Return the [X, Y] coordinate for the center point of the cell that contains the specified text.  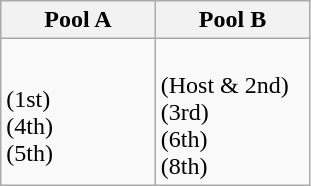
Pool A [78, 20]
Pool B [232, 20]
(1st) (4th) (5th) [78, 112]
(Host & 2nd) (3rd) (6th) (8th) [232, 112]
